Provide the (X, Y) coordinate of the cell's center where the given text is located.  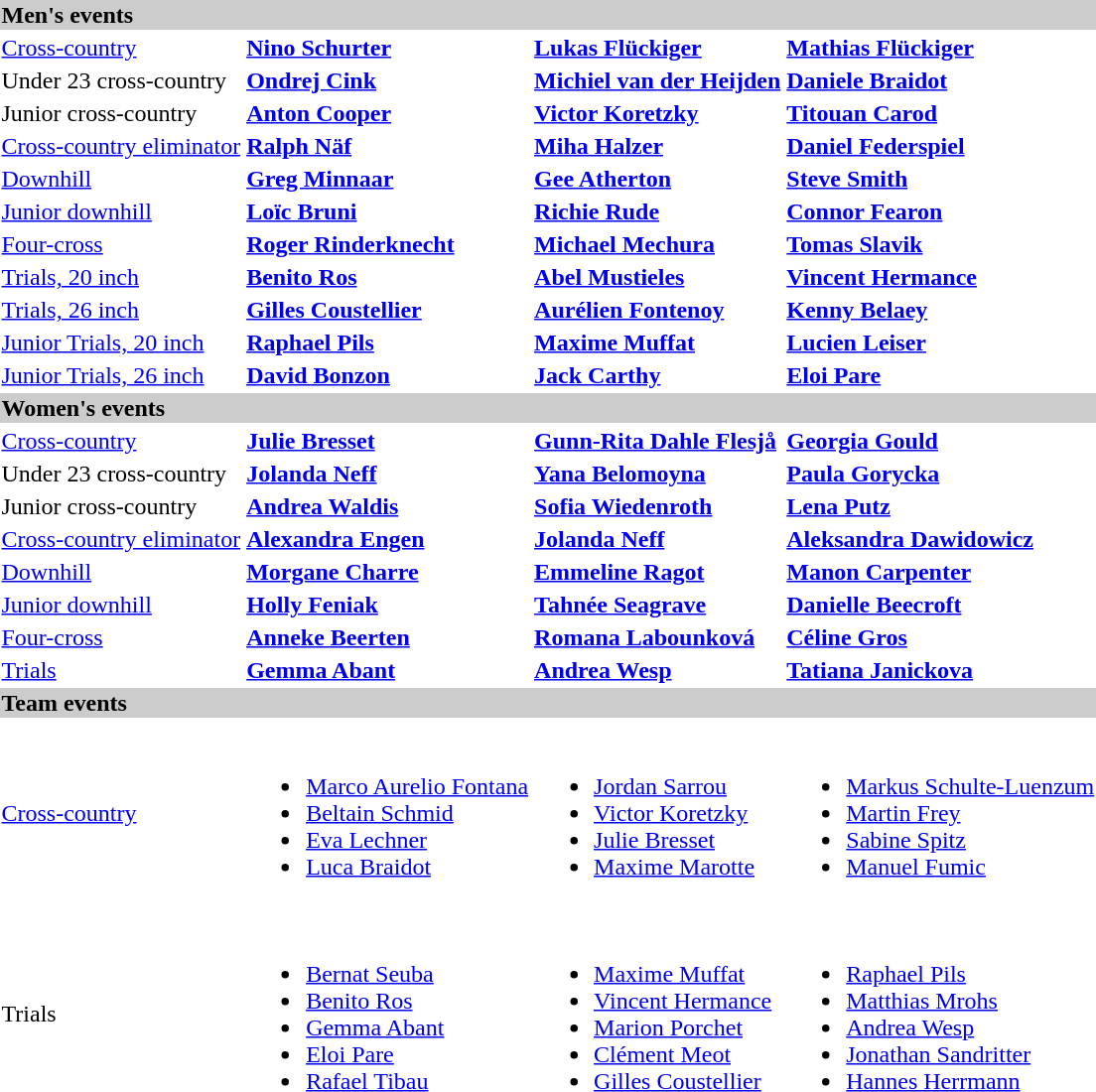
Alexandra Engen (387, 539)
Michael Mechura (657, 244)
Sofia Wiedenroth (657, 506)
Jordan SarrouVictor KoretzkyJulie BressetMaxime Marotte (657, 813)
Miha Halzer (657, 146)
Richie Rude (657, 211)
Paula Gorycka (941, 474)
Gee Atherton (657, 179)
Men's events (548, 15)
Yana Belomoyna (657, 474)
Junior Trials, 20 inch (121, 342)
Markus Schulte-LuenzumMartin FreySabine SpitzManuel Fumic (941, 813)
Anneke Beerten (387, 637)
Emmeline Ragot (657, 572)
Andrea Wesp (657, 670)
Women's events (548, 408)
Aurélien Fontenoy (657, 310)
Junior Trials, 26 inch (121, 375)
Trials, 26 inch (121, 310)
Georgia Gould (941, 441)
Kenny Belaey (941, 310)
Benito Ros (387, 277)
Vincent Hermance (941, 277)
Danielle Beecroft (941, 605)
Ralph Näf (387, 146)
Loïc Bruni (387, 211)
Tomas Slavik (941, 244)
Gunn-Rita Dahle Flesjå (657, 441)
Lukas Flückiger (657, 48)
Abel Mustieles (657, 277)
Céline Gros (941, 637)
Eloi Pare (941, 375)
Steve Smith (941, 179)
Nino Schurter (387, 48)
Romana Labounková (657, 637)
Manon Carpenter (941, 572)
Trials, 20 inch (121, 277)
Tatiana Janickova (941, 670)
Marco Aurelio FontanaBeltain SchmidEva LechnerLuca Braidot (387, 813)
Lucien Leiser (941, 342)
Daniele Braidot (941, 80)
Maxime Muffat (657, 342)
Raphael Pils (387, 342)
Lena Putz (941, 506)
Team events (548, 703)
Holly Feniak (387, 605)
Andrea Waldis (387, 506)
Gemma Abant (387, 670)
Ondrej Cink (387, 80)
Gilles Coustellier (387, 310)
David Bonzon (387, 375)
Titouan Carod (941, 113)
Trials (121, 670)
Tahnée Seagrave (657, 605)
Julie Bresset (387, 441)
Roger Rinderknecht (387, 244)
Michiel van der Heijden (657, 80)
Greg Minnaar (387, 179)
Anton Cooper (387, 113)
Jack Carthy (657, 375)
Daniel Federspiel (941, 146)
Connor Fearon (941, 211)
Morgane Charre (387, 572)
Victor Koretzky (657, 113)
Mathias Flückiger (941, 48)
Aleksandra Dawidowicz (941, 539)
